Capture the cell that displays the provided text and extract its [X, Y] central coordinate. 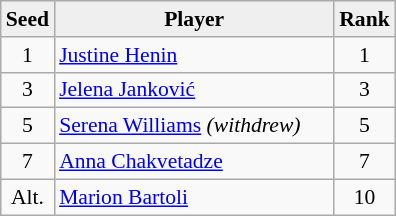
Serena Williams (withdrew) [194, 126]
Alt. [28, 197]
Jelena Janković [194, 90]
Rank [364, 19]
Seed [28, 19]
Player [194, 19]
Marion Bartoli [194, 197]
Anna Chakvetadze [194, 162]
10 [364, 197]
Justine Henin [194, 55]
